Determine the (x, y) coordinate at the center of the cell enclosing the given text.  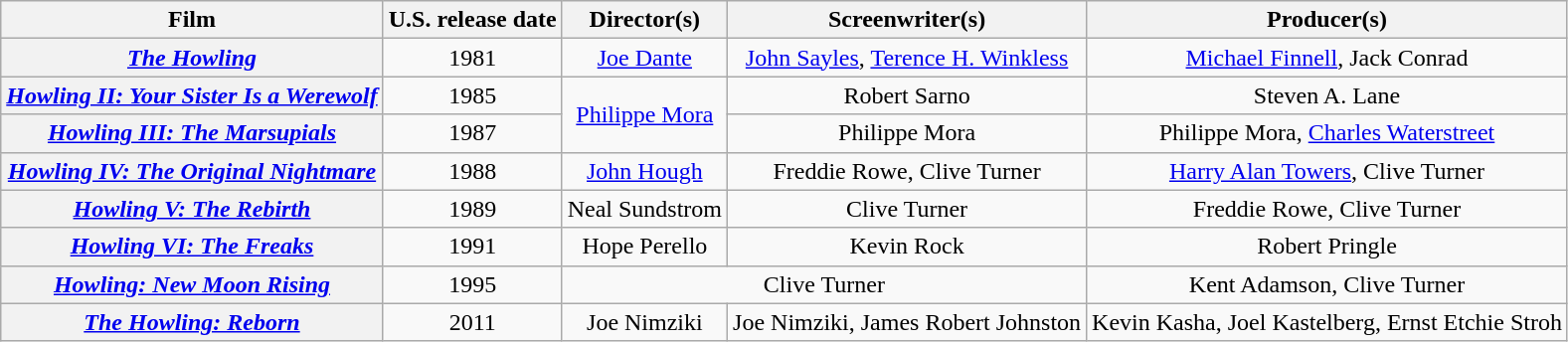
1987 (472, 133)
1995 (472, 284)
Howling V: The Rebirth (192, 209)
Steven A. Lane (1327, 95)
The Howling (192, 58)
1991 (472, 247)
Howling II: Your Sister Is a Werewolf (192, 95)
Howling IV: The Original Nightmare (192, 171)
John Hough (644, 171)
2011 (472, 322)
John Sayles, Terence H. Winkless (907, 58)
Kevin Kasha, Joel Kastelberg, Ernst Etchie Stroh (1327, 322)
Joe Dante (644, 58)
Kevin Rock (907, 247)
Producer(s) (1327, 20)
U.S. release date (472, 20)
1981 (472, 58)
Screenwriter(s) (907, 20)
1988 (472, 171)
Kent Adamson, Clive Turner (1327, 284)
Howling: New Moon Rising (192, 284)
Robert Sarno (907, 95)
Director(s) (644, 20)
The Howling: Reborn (192, 322)
Joe Nimziki, James Robert Johnston (907, 322)
Film (192, 20)
Howling III: The Marsupials (192, 133)
1989 (472, 209)
Harry Alan Towers, Clive Turner (1327, 171)
1985 (472, 95)
Howling VI: The Freaks (192, 247)
Neal Sundstrom (644, 209)
Michael Finnell, Jack Conrad (1327, 58)
Robert Pringle (1327, 247)
Philippe Mora, Charles Waterstreet (1327, 133)
Joe Nimziki (644, 322)
Hope Perello (644, 247)
